Determine the [X, Y] coordinate at the center of the cell enclosing the given text.  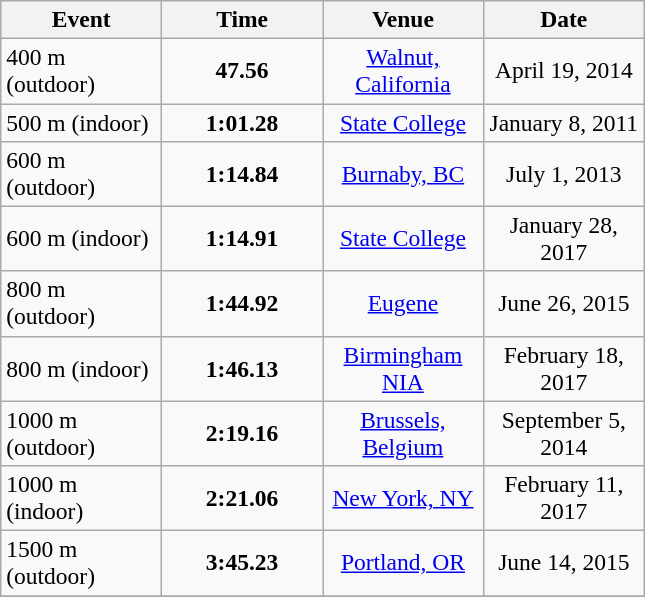
February 18, 2017 [564, 368]
September 5, 2014 [564, 434]
Portland, OR [402, 562]
June 14, 2015 [564, 562]
July 1, 2013 [564, 174]
1:14.91 [242, 238]
Birmingham NIA [402, 368]
Venue [402, 19]
500 m (indoor) [82, 122]
1:44.92 [242, 304]
800 m (indoor) [82, 368]
600 m (outdoor) [82, 174]
June 26, 2015 [564, 304]
January 8, 2011 [564, 122]
800 m (outdoor) [82, 304]
3:45.23 [242, 562]
1000 m (indoor) [82, 498]
2:19.16 [242, 434]
1500 m (outdoor) [82, 562]
New York, NY [402, 498]
400 m (outdoor) [82, 70]
January 28, 2017 [564, 238]
Eugene [402, 304]
Event [82, 19]
Time [242, 19]
Walnut, California [402, 70]
April 19, 2014 [564, 70]
1:01.28 [242, 122]
1:14.84 [242, 174]
Burnaby, BC [402, 174]
600 m (indoor) [82, 238]
February 11, 2017 [564, 498]
47.56 [242, 70]
1000 m (outdoor) [82, 434]
Date [564, 19]
Brussels, Belgium [402, 434]
2:21.06 [242, 498]
1:46.13 [242, 368]
